Return (X, Y) of the center of cell containing provided text 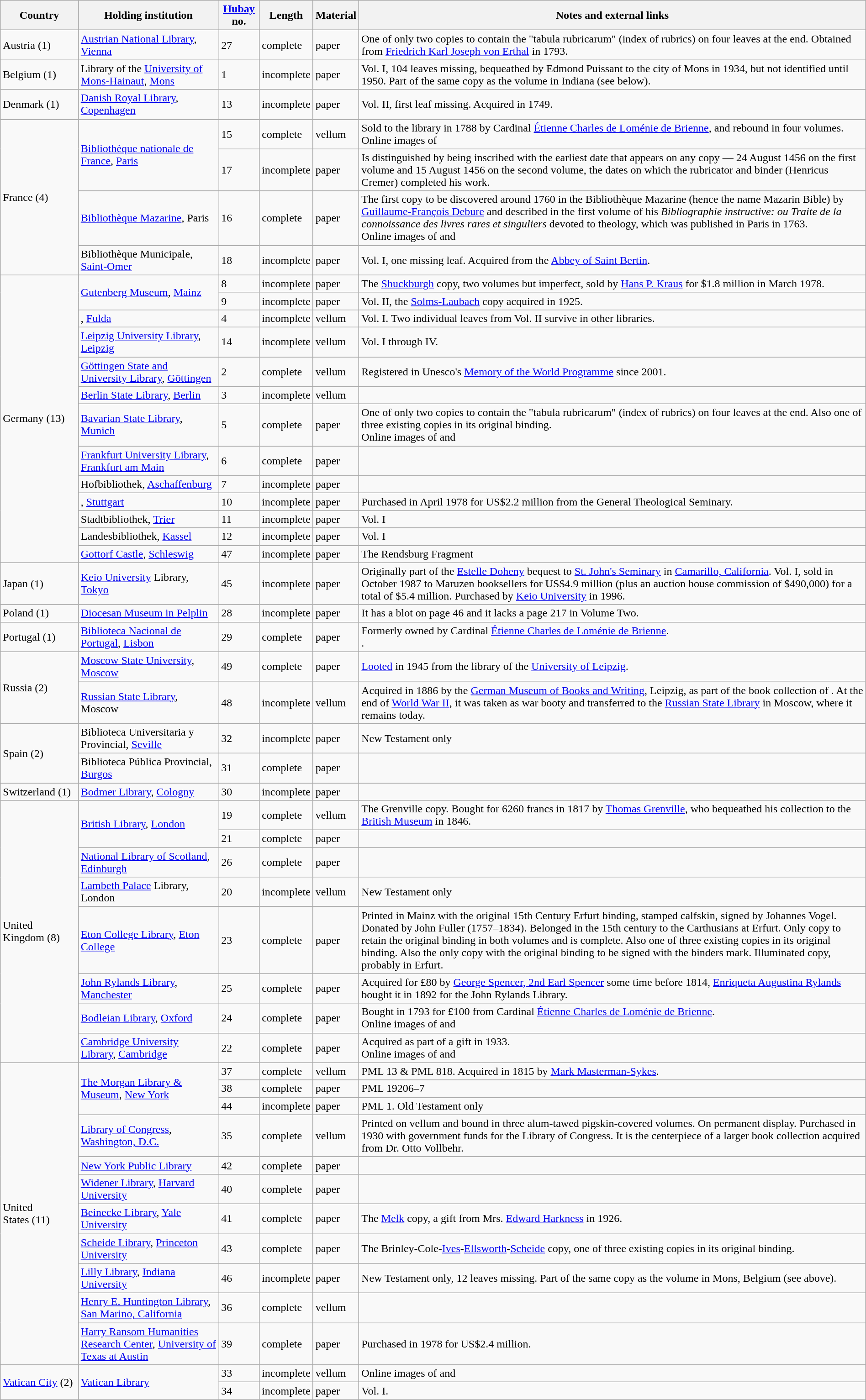
34 (239, 1391)
26 (239, 862)
The Brinley-Cole-Ives-Ellsworth-Scheide copy, one of three existing copies in its original binding. (613, 1248)
The Shuckburgh copy, two volumes but imperfect, sold by Hans P. Kraus for $1.8 million in March 1978. (613, 284)
37 (239, 1071)
Bought in 1793 for £100 from Cardinal Étienne Charles de Loménie de Brienne.Online images of and (613, 1018)
Russian State Library, Moscow (148, 702)
, Fulda (148, 318)
24 (239, 1018)
Germany (13) (39, 419)
39 (239, 1344)
Bibliothèque Mazarine, Paris (148, 218)
35 (239, 1136)
47 (239, 554)
United States (11) (39, 1214)
Japan (1) (39, 584)
Country (39, 16)
National Library of Scotland, Edinburgh (148, 862)
36 (239, 1308)
New Testament only, 12 leaves missing. Part of the same copy as the volume in Mons, Belgium (see above). (613, 1279)
Biblioteca Nacional de Portugal, Lisbon (148, 637)
Sold to the library in 1788 by Cardinal Étienne Charles de Loménie de Brienne, and rebound in four volumes.Online images of (613, 134)
Göttingen State and University Library, Göttingen (148, 372)
29 (239, 637)
20 (239, 892)
Bodmer Library, Cologny (148, 791)
28 (239, 613)
Biblioteca Pública Provincial, Burgos (148, 768)
Looted in 1945 from the library of the University of Leipzig. (613, 667)
Library of the University of Mons-Hainaut, Mons (148, 75)
Vatican Library (148, 1382)
Berlin State Library, Berlin (148, 395)
Purchased in April 1978 for US$2.2 million from the General Theological Seminary. (613, 502)
Portugal (1) (39, 637)
Acquired as part of a gift in 1933.Online images of and (613, 1047)
Bibliothèque nationale de France, Paris (148, 155)
The Grenville copy. Bought for 6260 francs in 1817 by Thomas Grenville, who bequeathed his collection to the British Museum in 1846. (613, 816)
13 (239, 104)
Vol. I, one missing leaf. Acquired from the Abbey of Saint Bertin. (613, 260)
Material (336, 16)
Hofbibliothek, Aschaffenburg (148, 484)
Widener Library, Harvard University (148, 1189)
Vol. I. Two individual leaves from Vol. II survive in other libraries. (613, 318)
5 (239, 425)
30 (239, 791)
48 (239, 702)
46 (239, 1279)
Purchased in 1978 for US$2.4 million. (613, 1344)
4 (239, 318)
10 (239, 502)
Scheide Library, Princeton University (148, 1248)
43 (239, 1248)
The Melk copy, a gift from Mrs. Edward Harkness in 1926. (613, 1218)
Moscow State University, Moscow (148, 667)
16 (239, 218)
44 (239, 1106)
27 (239, 45)
Leipzig University Library, Leipzig (148, 342)
Cambridge University Library, Cambridge (148, 1047)
17 (239, 170)
PML 1. Old Testament only (613, 1106)
France (4) (39, 197)
Stadtbibliothek, Trier (148, 519)
Hubay no. (239, 16)
45 (239, 584)
Henry E. Huntington Library, San Marino, California (148, 1308)
19 (239, 816)
15 (239, 134)
The Rendsburg Fragment (613, 554)
Keio University Library, Tokyo (148, 584)
Eton College Library, Eton College (148, 940)
Bavarian State Library, Munich (148, 425)
Spain (2) (39, 753)
12 (239, 537)
Danish Royal Library, Copenhagen (148, 104)
14 (239, 342)
Length (286, 16)
It has a blot on page 46 and it lacks a page 217 in Volume Two. (613, 613)
Austria (1) (39, 45)
Lambeth Palace Library, London (148, 892)
Bodleian Library, Oxford (148, 1018)
38 (239, 1089)
Online images of and (613, 1374)
British Library, London (148, 824)
Library of Congress, Washington, D.C. (148, 1136)
31 (239, 768)
United Kingdom (8) (39, 932)
18 (239, 260)
The Morgan Library & Museum, New York (148, 1089)
9 (239, 301)
21 (239, 839)
8 (239, 284)
Diocesan Museum in Pelplin (148, 613)
Vatican City (2) (39, 1382)
Poland (1) (39, 613)
, Stuttgart (148, 502)
Formerly owned by Cardinal Étienne Charles de Loménie de Brienne. . (613, 637)
Biblioteca Universitaria y Provincial, Seville (148, 738)
Vol. II, the Solms-Laubach copy acquired in 1925. (613, 301)
Landesbibliothek, Kassel (148, 537)
7 (239, 484)
Gottorf Castle, Schleswig (148, 554)
Lilly Library, Indiana University (148, 1279)
42 (239, 1165)
Denmark (1) (39, 104)
22 (239, 1047)
Switzerland (1) (39, 791)
23 (239, 940)
Harry Ransom Humanities Research Center, University of Texas at Austin (148, 1344)
6 (239, 461)
Vol. I through IV. (613, 342)
Russia (2) (39, 688)
33 (239, 1374)
John Rylands Library, Manchester (148, 988)
Frankfurt University Library, Frankfurt am Main (148, 461)
41 (239, 1218)
25 (239, 988)
3 (239, 395)
Registered in Unesco's Memory of the World Programme since 2001. (613, 372)
Beinecke Library, Yale University (148, 1218)
40 (239, 1189)
49 (239, 667)
2 (239, 372)
Austrian National Library, Vienna (148, 45)
Holding institution (148, 16)
Belgium (1) (39, 75)
Bibliothèque Municipale, Saint-Omer (148, 260)
32 (239, 738)
Vol. II, first leaf missing. Acquired in 1749. (613, 104)
PML 19206–7 (613, 1089)
PML 13 & PML 818. Acquired in 1815 by Mark Masterman-Sykes. (613, 1071)
1 (239, 75)
Gutenberg Museum, Mainz (148, 292)
Notes and external links (613, 16)
New York Public Library (148, 1165)
Vol. I. (613, 1391)
11 (239, 519)
